Pinpoint the cell where the given text exists, returning its (X, Y) midpoint coordinate. 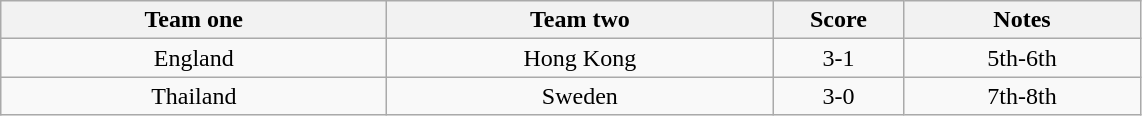
Notes (1022, 20)
Thailand (194, 96)
Score (838, 20)
7th-8th (1022, 96)
Team one (194, 20)
Hong Kong (580, 58)
England (194, 58)
3-1 (838, 58)
Sweden (580, 96)
3-0 (838, 96)
5th-6th (1022, 58)
Team two (580, 20)
